Extract the [x, y] coordinate from the center of the cell holding the provided text.  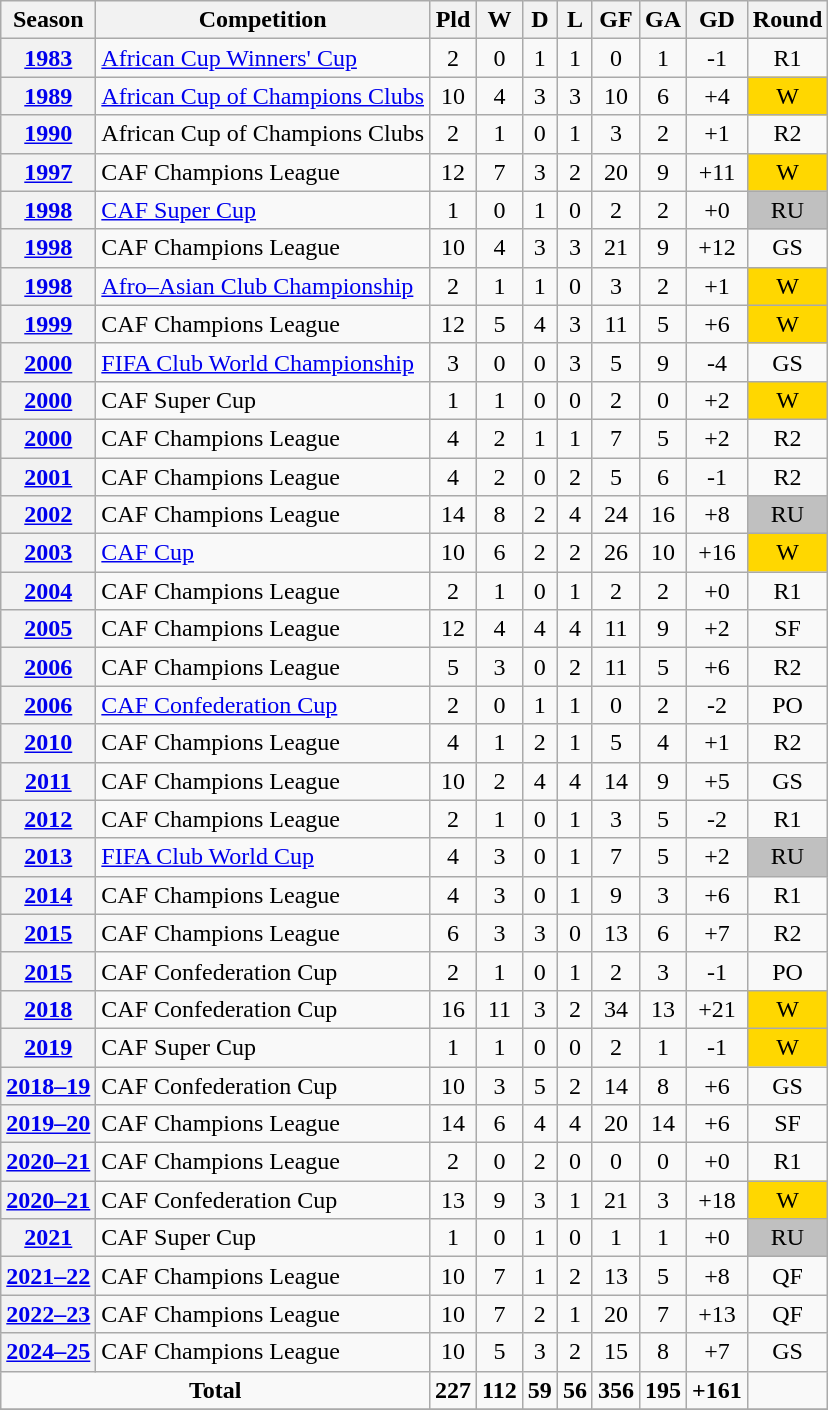
+11 [718, 172]
2019–20 [48, 1124]
2022–23 [48, 1314]
2011 [48, 781]
+16 [718, 553]
34 [616, 1009]
+4 [718, 96]
1989 [48, 96]
2021 [48, 1238]
1999 [48, 324]
Afro–Asian Club Championship [263, 286]
1983 [48, 58]
+21 [718, 1009]
+13 [718, 1314]
2005 [48, 629]
112 [500, 1390]
L [574, 20]
Round [787, 20]
2014 [48, 895]
Total [216, 1390]
2019 [48, 1047]
2018–19 [48, 1085]
GA [664, 20]
+5 [718, 781]
+18 [718, 1200]
2024–25 [48, 1352]
1997 [48, 172]
2004 [48, 591]
D [540, 20]
227 [454, 1390]
2013 [48, 857]
FIFA Club World Cup [263, 857]
GF [616, 20]
26 [616, 553]
2012 [48, 819]
59 [540, 1390]
2001 [48, 477]
1990 [48, 134]
African Cup Winners' Cup [263, 58]
2002 [48, 515]
Season [48, 20]
CAF Cup [263, 553]
24 [616, 515]
56 [574, 1390]
FIFA Club World Championship [263, 362]
2010 [48, 743]
2003 [48, 553]
-4 [718, 362]
Competition [263, 20]
2018 [48, 1009]
GD [718, 20]
195 [664, 1390]
Pld [454, 20]
15 [616, 1352]
+12 [718, 248]
356 [616, 1390]
+161 [718, 1390]
2021–22 [48, 1276]
